Detect which cell encompasses the target text, then output its [x, y] center coordinate. 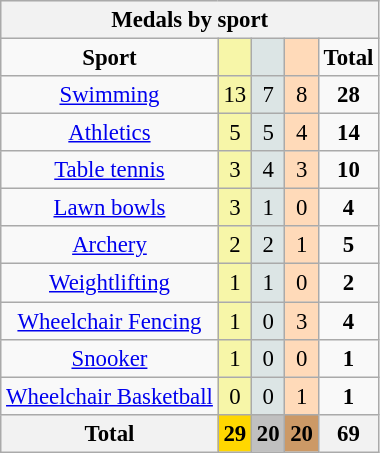
Sport [110, 58]
13 [234, 95]
7 [268, 95]
10 [348, 170]
Wheelchair Basketball [110, 396]
Athletics [110, 133]
8 [302, 95]
Weightlifting [110, 283]
28 [348, 95]
Table tennis [110, 170]
29 [234, 433]
Wheelchair Fencing [110, 321]
Lawn bowls [110, 208]
Snooker [110, 358]
Medals by sport [190, 20]
Archery [110, 245]
Swimming [110, 95]
69 [348, 433]
14 [348, 133]
